Pinpoint the cell where the given text exists, returning its (X, Y) midpoint coordinate. 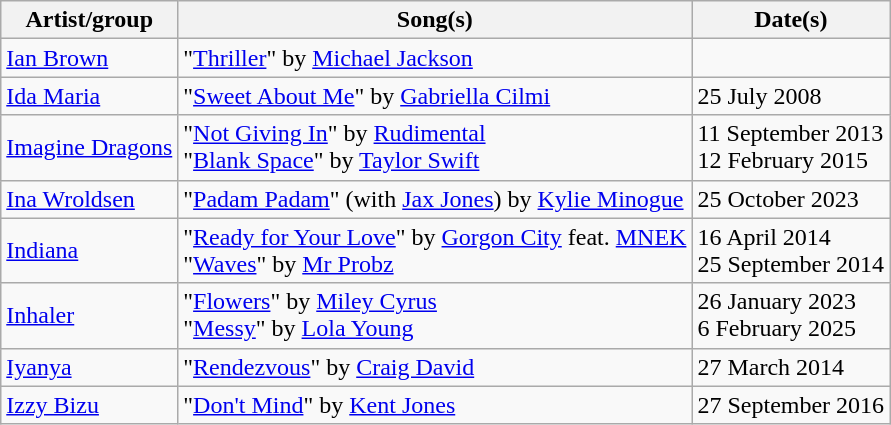
16 April 201425 September 2014 (791, 250)
"Don't Mind" by Kent Jones (435, 405)
Imagine Dragons (90, 148)
"Thriller" by Michael Jackson (435, 58)
"Ready for Your Love" by Gorgon City feat. MNEK"Waves" by Mr Probz (435, 250)
Date(s) (791, 20)
Ida Maria (90, 96)
Izzy Bizu (90, 405)
"Flowers" by Miley Cyrus"Messy" by Lola Young (435, 316)
25 October 2023 (791, 199)
27 March 2014 (791, 367)
Indiana (90, 250)
25 July 2008 (791, 96)
Song(s) (435, 20)
Artist/group (90, 20)
Ian Brown (90, 58)
"Not Giving In" by Rudimental"Blank Space" by Taylor Swift (435, 148)
27 September 2016 (791, 405)
11 September 201312 February 2015 (791, 148)
26 January 20236 February 2025 (791, 316)
Ina Wroldsen (90, 199)
"Padam Padam" (with Jax Jones) by Kylie Minogue (435, 199)
"Rendezvous" by Craig David (435, 367)
"Sweet About Me" by Gabriella Cilmi (435, 96)
Iyanya (90, 367)
Inhaler (90, 316)
